Output the [x, y] coordinate of the center of the cell containing the given text.  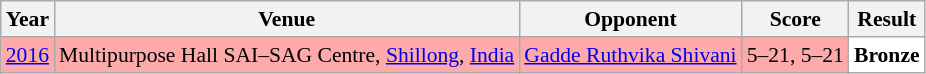
Gadde Ruthvika Shivani [630, 55]
Score [796, 19]
2016 [28, 55]
Year [28, 19]
Bronze [887, 55]
5–21, 5–21 [796, 55]
Multipurpose Hall SAI–SAG Centre, Shillong, India [286, 55]
Opponent [630, 19]
Result [887, 19]
Venue [286, 19]
